Return [X, Y] of the center of cell containing provided text 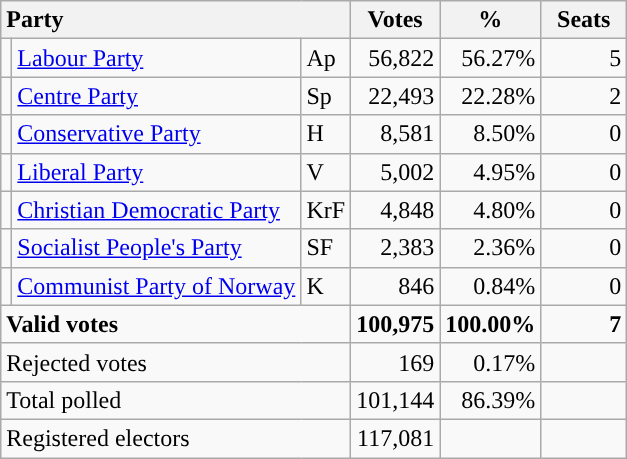
117,081 [396, 438]
169 [396, 362]
56,822 [396, 58]
Christian Democratic Party [156, 210]
Party [176, 20]
Liberal Party [156, 172]
100.00% [490, 324]
Conservative Party [156, 134]
Total polled [176, 400]
5,002 [396, 172]
100,975 [396, 324]
Registered electors [176, 438]
846 [396, 286]
4.95% [490, 172]
4,848 [396, 210]
0.17% [490, 362]
% [490, 20]
4.80% [490, 210]
Rejected votes [176, 362]
7 [584, 324]
56.27% [490, 58]
2,383 [396, 248]
2.36% [490, 248]
H [326, 134]
Sp [326, 96]
Socialist People's Party [156, 248]
0.84% [490, 286]
22.28% [490, 96]
Communist Party of Norway [156, 286]
8,581 [396, 134]
Centre Party [156, 96]
5 [584, 58]
8.50% [490, 134]
K [326, 286]
Labour Party [156, 58]
86.39% [490, 400]
2 [584, 96]
SF [326, 248]
V [326, 172]
101,144 [396, 400]
Seats [584, 20]
Votes [396, 20]
Ap [326, 58]
22,493 [396, 96]
KrF [326, 210]
Valid votes [176, 324]
